Capture the cell that displays the provided text and extract its [x, y] central coordinate. 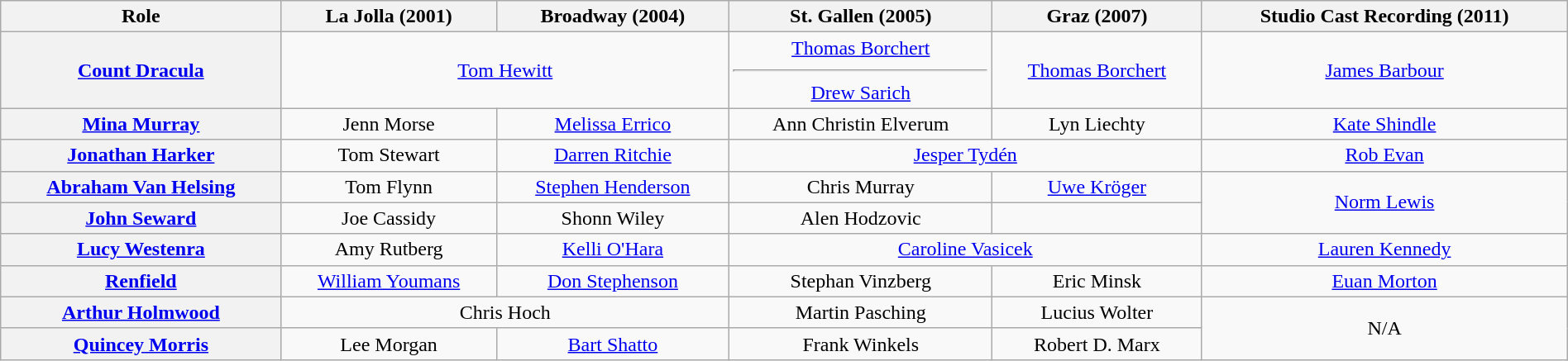
Lucius Wolter [1097, 312]
Caroline Vasicek [966, 249]
Broadway (2004) [612, 17]
Role [141, 17]
Thomas Borchert [1097, 70]
Rob Evan [1384, 155]
Alen Hodzovic [861, 218]
Jenn Morse [389, 124]
Lyn Liechty [1097, 124]
Tom Flynn [389, 187]
Stephen Henderson [612, 187]
Kelli O'Hara [612, 249]
Chris Hoch [505, 312]
Renfield [141, 281]
Shonn Wiley [612, 218]
N/A [1384, 328]
Kate Shindle [1384, 124]
Tom Stewart [389, 155]
La Jolla (2001) [389, 17]
Norm Lewis [1384, 202]
Stephan Vinzberg [861, 281]
Amy Rutberg [389, 249]
Darren Ritchie [612, 155]
Don Stephenson [612, 281]
Lee Morgan [389, 344]
William Youmans [389, 281]
Melissa Errico [612, 124]
Uwe Kröger [1097, 187]
Mina Murray [141, 124]
Eric Minsk [1097, 281]
James Barbour [1384, 70]
Abraham Van Helsing [141, 187]
Tom Hewitt [505, 70]
John Seward [141, 218]
Graz (2007) [1097, 17]
St. Gallen (2005) [861, 17]
Bart Shatto [612, 344]
Joe Cassidy [389, 218]
Lauren Kennedy [1384, 249]
Studio Cast Recording (2011) [1384, 17]
Robert D. Marx [1097, 344]
Euan Morton [1384, 281]
Ann Christin Elverum [861, 124]
Jonathan Harker [141, 155]
Count Dracula [141, 70]
Jesper Tydén [966, 155]
Lucy Westenra [141, 249]
Frank Winkels [861, 344]
Chris Murray [861, 187]
Thomas BorchertDrew Sarich [861, 70]
Martin Pasching [861, 312]
Arthur Holmwood [141, 312]
Quincey Morris [141, 344]
